Capture the cell that displays the provided text and extract its (x, y) central coordinate. 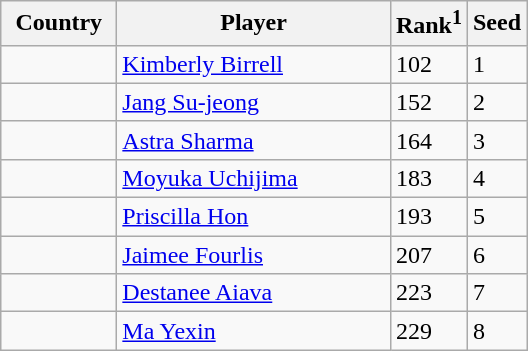
1 (496, 64)
8 (496, 331)
152 (428, 102)
207 (428, 255)
Destanee Aiava (254, 293)
Country (59, 24)
223 (428, 293)
Seed (496, 24)
102 (428, 64)
193 (428, 217)
Jang Su-jeong (254, 102)
4 (496, 178)
3 (496, 140)
Kimberly Birrell (254, 64)
Ma Yexin (254, 331)
183 (428, 178)
229 (428, 331)
164 (428, 140)
6 (496, 255)
Rank1 (428, 24)
Astra Sharma (254, 140)
Moyuka Uchijima (254, 178)
Player (254, 24)
7 (496, 293)
Jaimee Fourlis (254, 255)
2 (496, 102)
5 (496, 217)
Priscilla Hon (254, 217)
